Search for the cell housing the specified text and yield its (x, y) center coordinate. 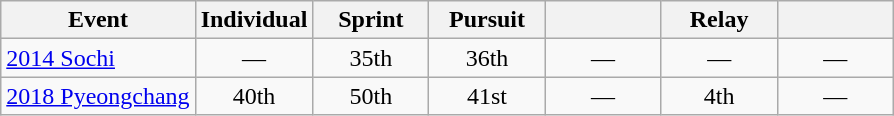
35th (371, 58)
Individual (254, 20)
50th (371, 96)
2018 Pyeongchang (98, 96)
36th (487, 58)
Event (98, 20)
4th (719, 96)
40th (254, 96)
Pursuit (487, 20)
41st (487, 96)
Relay (719, 20)
2014 Sochi (98, 58)
Sprint (371, 20)
